Output the (X, Y) coordinate of the center of the cell containing the given text.  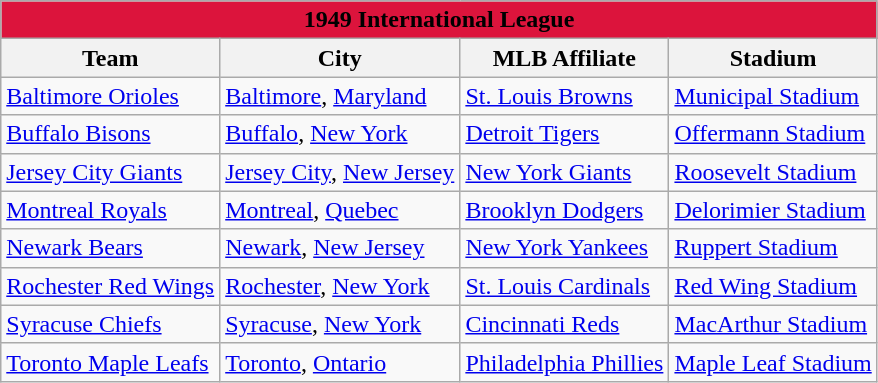
Brooklyn Dodgers (564, 210)
Philadelphia Phillies (564, 362)
Montreal Royals (110, 210)
City (340, 58)
St. Louis Browns (564, 96)
Buffalo, New York (340, 134)
Jersey City Giants (110, 172)
Cincinnati Reds (564, 324)
Baltimore Orioles (110, 96)
Toronto Maple Leafs (110, 362)
Buffalo Bisons (110, 134)
Roosevelt Stadium (773, 172)
Offermann Stadium (773, 134)
St. Louis Cardinals (564, 286)
Rochester, New York (340, 286)
Red Wing Stadium (773, 286)
New York Yankees (564, 248)
Stadium (773, 58)
Syracuse Chiefs (110, 324)
Syracuse, New York (340, 324)
Team (110, 58)
Newark, New Jersey (340, 248)
Ruppert Stadium (773, 248)
MLB Affiliate (564, 58)
Jersey City, New Jersey (340, 172)
Rochester Red Wings (110, 286)
MacArthur Stadium (773, 324)
1949 International League (439, 20)
Montreal, Quebec (340, 210)
Municipal Stadium (773, 96)
Toronto, Ontario (340, 362)
Newark Bears (110, 248)
New York Giants (564, 172)
Baltimore, Maryland (340, 96)
Maple Leaf Stadium (773, 362)
Detroit Tigers (564, 134)
Delorimier Stadium (773, 210)
